Output the (X, Y) coordinate of the center of the cell containing the given text.  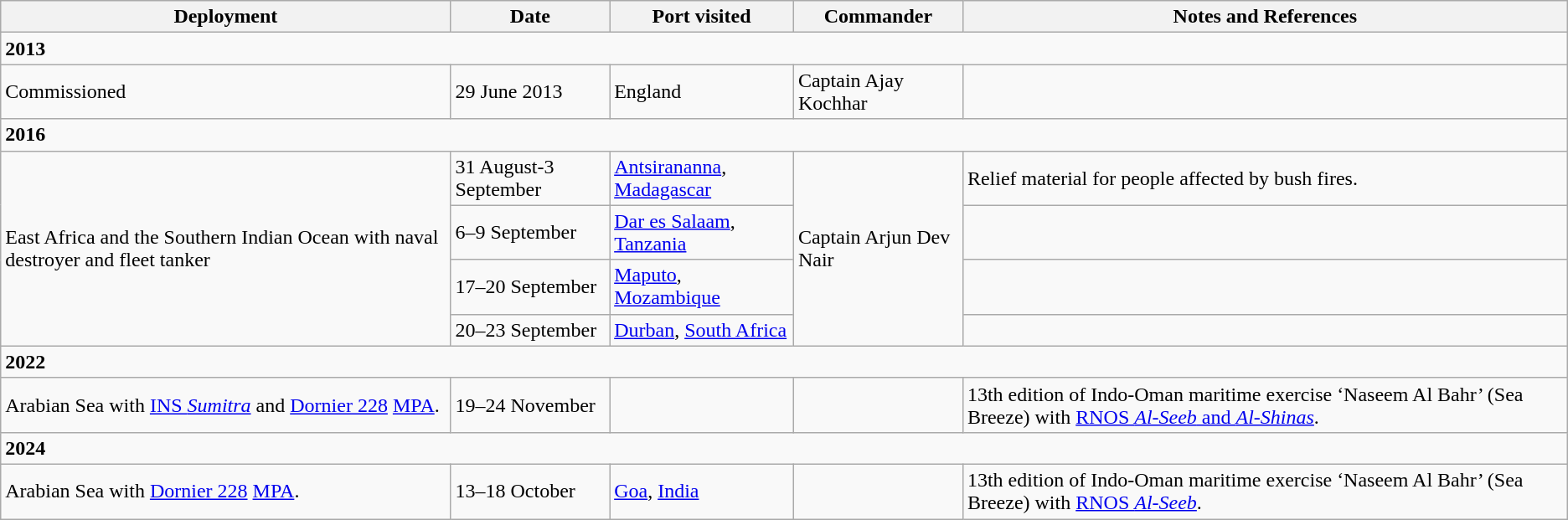
Arabian Sea with Dornier 228 MPA. (226, 491)
Maputo, Mozambique (702, 286)
Goa, India (702, 491)
17–20 September (530, 286)
Dar es Salaam, Tanzania (702, 233)
Antsirananna, Madagascar (702, 178)
2016 (784, 135)
2022 (784, 362)
England (702, 92)
Durban, South Africa (702, 330)
19–24 November (530, 405)
Captain Ajay Kochhar (878, 92)
Deployment (226, 17)
Date (530, 17)
Commander (878, 17)
Captain Arjun Dev Nair (878, 248)
Commissioned (226, 92)
East Africa and the Southern Indian Ocean with naval destroyer and fleet tanker (226, 248)
20–23 September (530, 330)
13th edition of Indo-Oman maritime exercise ‘Naseem Al Bahr’ (Sea Breeze) with RNOS Al-Seeb and Al-Shinas. (1265, 405)
Arabian Sea with INS Sumitra and Dornier 228 MPA. (226, 405)
2024 (784, 448)
13–18 October (530, 491)
31 August-3 September (530, 178)
6–9 September (530, 233)
13th edition of Indo-Oman maritime exercise ‘Naseem Al Bahr’ (Sea Breeze) with RNOS Al-Seeb. (1265, 491)
Relief material for people affected by bush fires. (1265, 178)
29 June 2013 (530, 92)
Notes and References (1265, 17)
Port visited (702, 17)
2013 (784, 49)
